Output the [X, Y] coordinate of the center of the cell containing the given text.  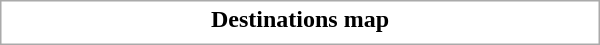
Destinations map [300, 19]
